Find where the given text appears and provide that cell's center as (X, Y) coordinate. 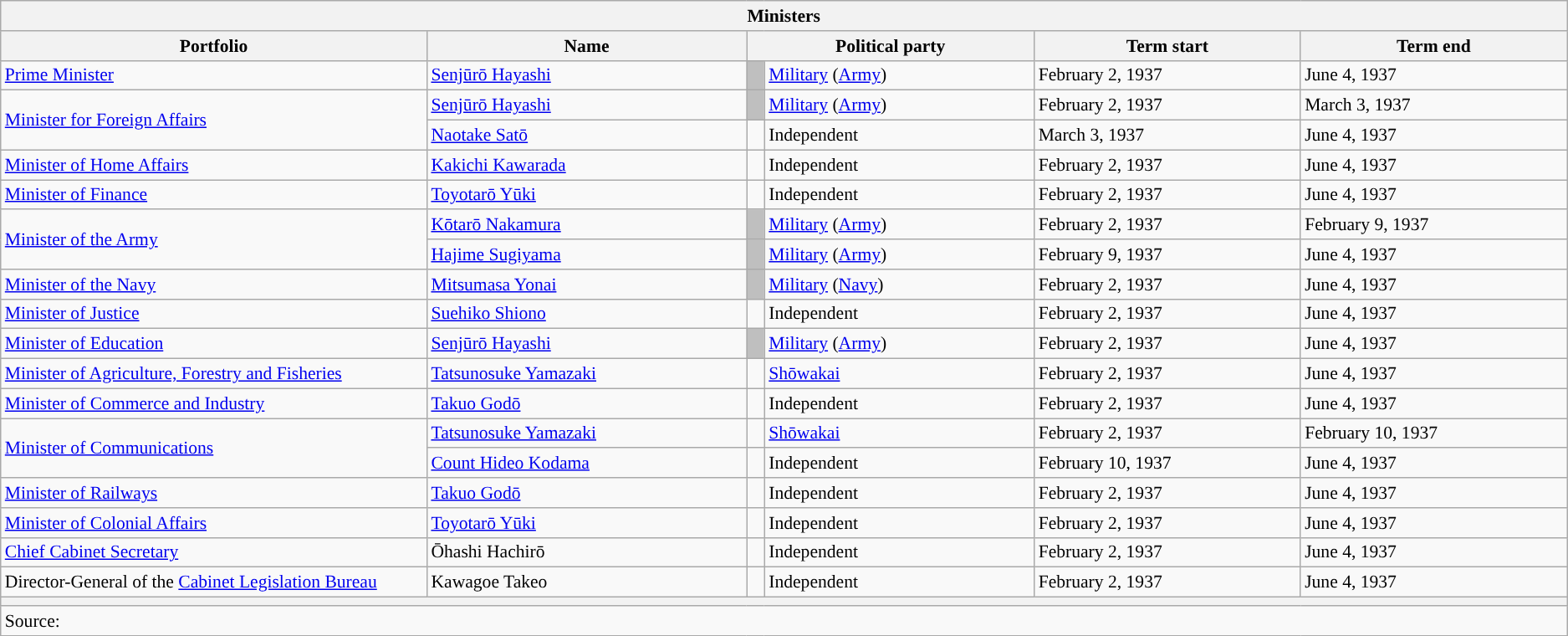
Naotake Satō (586, 136)
Kōtarō Nakamura (586, 225)
Ōhashi Hachirō (586, 552)
Minister of the Navy (214, 285)
Source: (784, 621)
Minister of Railways (214, 493)
Minister of Colonial Affairs (214, 523)
Minister for Foreign Affairs (214, 121)
Military (Navy) (899, 285)
Hajime Sugiyama (586, 254)
Minister of the Army (214, 239)
Term end (1433, 46)
Term start (1167, 46)
Minister of Agriculture, Forestry and Fisheries (214, 374)
Chief Cabinet Secretary (214, 552)
Mitsumasa Yonai (586, 285)
Kakichi Kawarada (586, 165)
Count Hideo Kodama (586, 464)
Minister of Finance (214, 195)
Suehiko Shiono (586, 314)
Minister of Commerce and Industry (214, 403)
Ministers (784, 16)
Political party (891, 46)
Minister of Communications (214, 449)
Name (586, 46)
Prime Minister (214, 75)
Kawagoe Takeo (586, 582)
Director-General of the Cabinet Legislation Bureau (214, 582)
Portfolio (214, 46)
Minister of Education (214, 344)
Minister of Home Affairs (214, 165)
Minister of Justice (214, 314)
